From the cell containing the given text, extract its center point as (X, Y) coordinate. 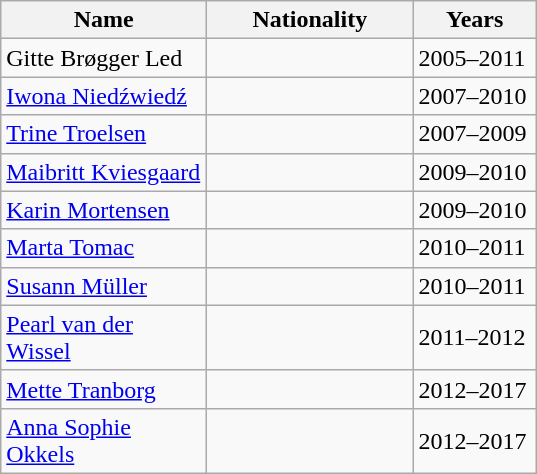
Mette Tranborg (104, 389)
Maibritt Kviesgaard (104, 172)
Gitte Brøgger Led (104, 58)
Marta Tomac (104, 248)
2005–2011 (475, 58)
Karin Mortensen (104, 210)
2007–2009 (475, 134)
Susann Müller (104, 286)
Pearl van der Wissel (104, 338)
Years (475, 20)
Nationality (310, 20)
Name (104, 20)
Trine Troelsen (104, 134)
2007–2010 (475, 96)
Anna Sophie Okkels (104, 440)
Iwona Niedźwiedź (104, 96)
2011–2012 (475, 338)
